For the text-containing cell, return its midpoint in [x, y] coordinate format. 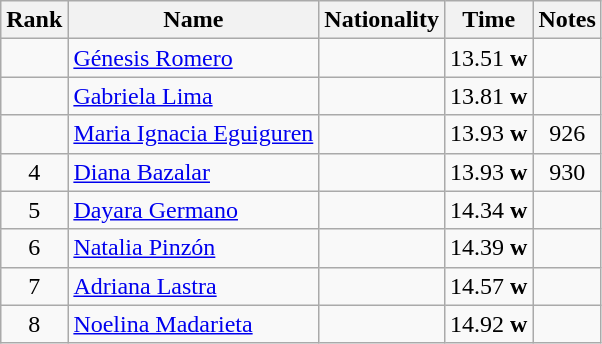
Time [489, 20]
Génesis Romero [194, 58]
8 [34, 324]
13.81 w [489, 96]
14.92 w [489, 324]
Dayara Germano [194, 210]
Noelina Madarieta [194, 324]
Maria Ignacia Eguiguren [194, 134]
926 [567, 134]
5 [34, 210]
Notes [567, 20]
14.39 w [489, 248]
6 [34, 248]
14.57 w [489, 286]
930 [567, 172]
14.34 w [489, 210]
13.51 w [489, 58]
Rank [34, 20]
4 [34, 172]
7 [34, 286]
Gabriela Lima [194, 96]
Natalia Pinzón [194, 248]
Name [194, 20]
Diana Bazalar [194, 172]
Adriana Lastra [194, 286]
Nationality [382, 20]
